From the cell containing the given text, extract its center point as (X, Y) coordinate. 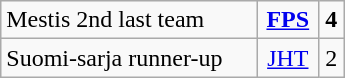
JHT (288, 58)
FPS (288, 20)
4 (331, 20)
Mestis 2nd last team (130, 20)
2 (331, 58)
Suomi-sarja runner-up (130, 58)
